Search for the cell housing the specified text and yield its (X, Y) center coordinate. 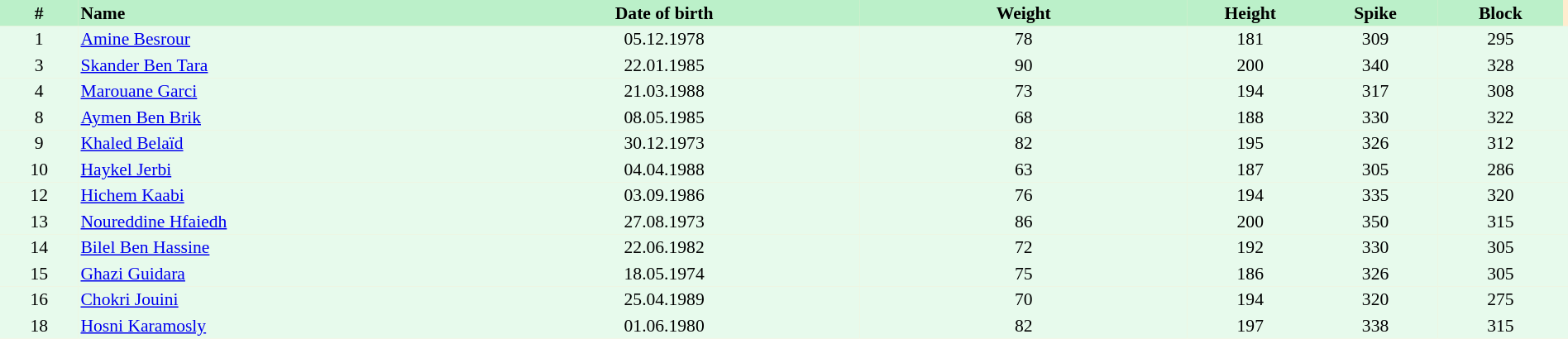
Khaled Belaïd (273, 144)
275 (1500, 299)
68 (1024, 117)
30.12.1973 (664, 144)
# (39, 13)
Amine Besrour (273, 40)
22.01.1985 (664, 65)
309 (1374, 40)
16 (39, 299)
Weight (1024, 13)
86 (1024, 222)
322 (1500, 117)
Bilel Ben Hassine (273, 248)
Name (273, 13)
312 (1500, 144)
70 (1024, 299)
08.05.1985 (664, 117)
21.03.1988 (664, 91)
328 (1500, 65)
Spike (1374, 13)
9 (39, 144)
197 (1250, 326)
05.12.1978 (664, 40)
286 (1500, 169)
75 (1024, 274)
Aymen Ben Brik (273, 117)
76 (1024, 195)
Date of birth (664, 13)
14 (39, 248)
78 (1024, 40)
Skander Ben Tara (273, 65)
03.09.1986 (664, 195)
Height (1250, 13)
8 (39, 117)
73 (1024, 91)
308 (1500, 91)
181 (1250, 40)
Ghazi Guidara (273, 274)
18 (39, 326)
Hichem Kaabi (273, 195)
1 (39, 40)
Block (1500, 13)
3 (39, 65)
335 (1374, 195)
192 (1250, 248)
188 (1250, 117)
295 (1500, 40)
Hosni Karamosly (273, 326)
01.06.1980 (664, 326)
22.06.1982 (664, 248)
Noureddine Hfaiedh (273, 222)
04.04.1988 (664, 169)
10 (39, 169)
18.05.1974 (664, 274)
27.08.1973 (664, 222)
340 (1374, 65)
317 (1374, 91)
Chokri Jouini (273, 299)
15 (39, 274)
350 (1374, 222)
25.04.1989 (664, 299)
90 (1024, 65)
338 (1374, 326)
72 (1024, 248)
4 (39, 91)
Marouane Garci (273, 91)
195 (1250, 144)
63 (1024, 169)
186 (1250, 274)
187 (1250, 169)
13 (39, 222)
12 (39, 195)
Haykel Jerbi (273, 169)
